Extract the [X, Y] coordinate from the center of the cell holding the provided text.  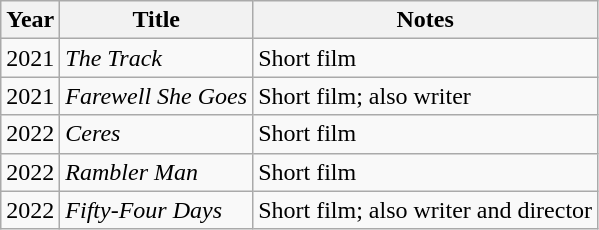
Notes [426, 20]
Short film; also writer [426, 96]
Rambler Man [156, 172]
The Track [156, 58]
Farewell She Goes [156, 96]
Title [156, 20]
Fifty-Four Days [156, 210]
Year [30, 20]
Ceres [156, 134]
Short film; also writer and director [426, 210]
